Return (x, y) of the center of cell containing provided text 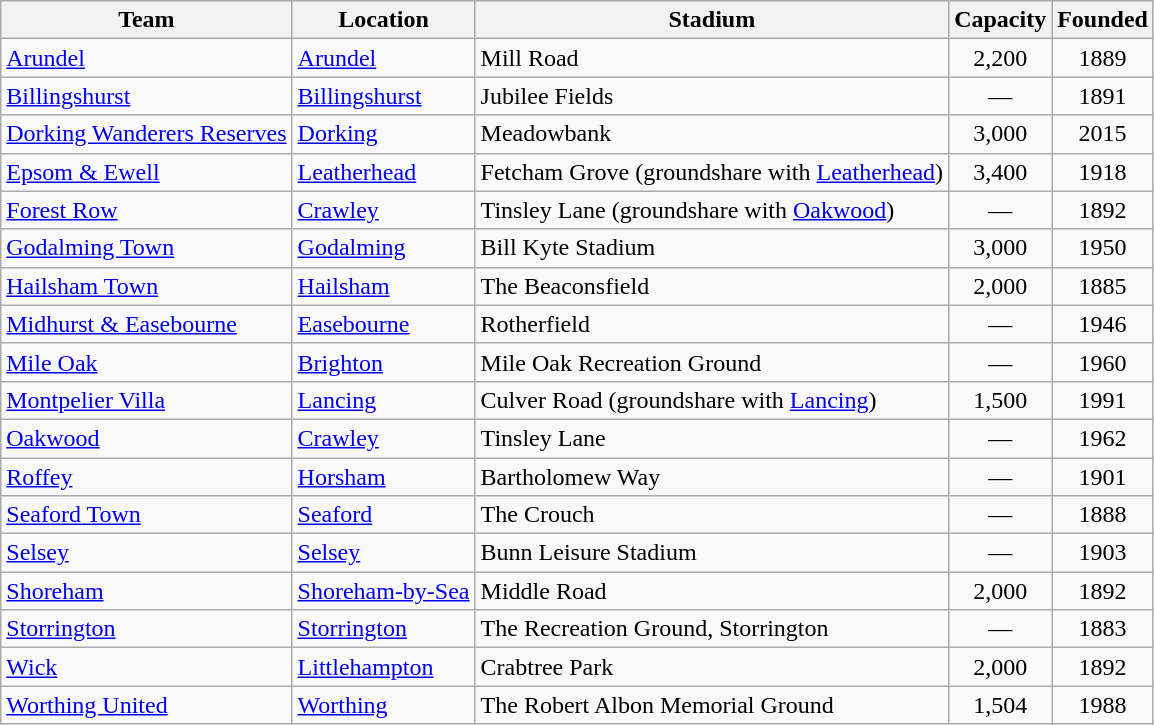
Culver Road (groundshare with Lancing) (712, 400)
Mill Road (712, 58)
Seaford (384, 515)
Middle Road (712, 591)
Hailsham (384, 286)
Jubilee Fields (712, 96)
1960 (1103, 362)
Littlehampton (384, 667)
Godalming Town (146, 248)
1962 (1103, 438)
Shoreham-by-Sea (384, 591)
Montpelier Villa (146, 400)
Worthing United (146, 705)
Mile Oak Recreation Ground (712, 362)
Epsom & Ewell (146, 172)
Fetcham Grove (groundshare with Leatherhead) (712, 172)
The Beaconsfield (712, 286)
1889 (1103, 58)
Founded (1103, 20)
Seaford Town (146, 515)
Easebourne (384, 324)
2015 (1103, 134)
The Robert Albon Memorial Ground (712, 705)
1888 (1103, 515)
Bartholomew Way (712, 477)
Forest Row (146, 210)
Meadowbank (712, 134)
Team (146, 20)
Bill Kyte Stadium (712, 248)
1950 (1103, 248)
1883 (1103, 629)
3,400 (1000, 172)
1918 (1103, 172)
Leatherhead (384, 172)
1991 (1103, 400)
Tinsley Lane (groundshare with Oakwood) (712, 210)
1891 (1103, 96)
1,500 (1000, 400)
1885 (1103, 286)
Hailsham Town (146, 286)
Rotherfield (712, 324)
1903 (1103, 553)
Godalming (384, 248)
Stadium (712, 20)
Dorking Wanderers Reserves (146, 134)
1901 (1103, 477)
Lancing (384, 400)
The Recreation Ground, Storrington (712, 629)
Worthing (384, 705)
Mile Oak (146, 362)
Midhurst & Easebourne (146, 324)
2,200 (1000, 58)
Crabtree Park (712, 667)
Horsham (384, 477)
Capacity (1000, 20)
Wick (146, 667)
1946 (1103, 324)
The Crouch (712, 515)
Dorking (384, 134)
1,504 (1000, 705)
1988 (1103, 705)
Location (384, 20)
Bunn Leisure Stadium (712, 553)
Oakwood (146, 438)
Brighton (384, 362)
Shoreham (146, 591)
Roffey (146, 477)
Tinsley Lane (712, 438)
